Identify which cell holds the provided text, then report its (X, Y) central coordinate. 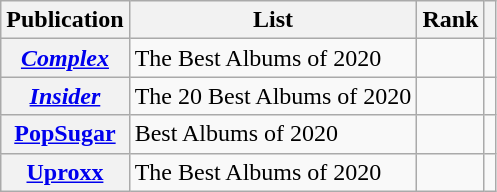
List (273, 20)
PopSugar (65, 134)
Complex (65, 58)
Uproxx (65, 172)
Rank (450, 20)
The 20 Best Albums of 2020 (273, 96)
Best Albums of 2020 (273, 134)
Publication (65, 20)
Insider (65, 96)
